Find where the given text appears and provide that cell's center as [X, Y] coordinate. 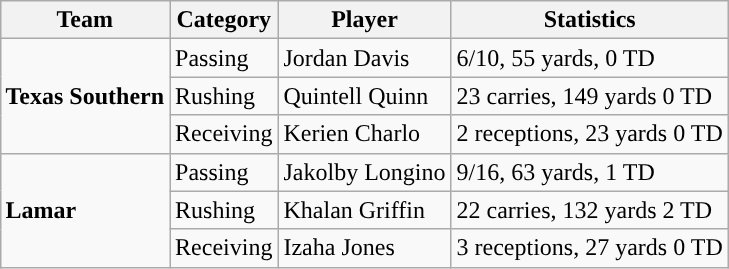
Team [85, 20]
6/10, 55 yards, 0 TD [590, 58]
Jordan Davis [364, 58]
2 receptions, 23 yards 0 TD [590, 134]
3 receptions, 27 yards 0 TD [590, 248]
Jakolby Longino [364, 172]
Lamar [85, 210]
Texas Southern [85, 96]
23 carries, 149 yards 0 TD [590, 96]
9/16, 63 yards, 1 TD [590, 172]
22 carries, 132 yards 2 TD [590, 210]
Izaha Jones [364, 248]
Khalan Griffin [364, 210]
Statistics [590, 20]
Quintell Quinn [364, 96]
Player [364, 20]
Kerien Charlo [364, 134]
Category [224, 20]
